Identify which cell holds the provided text, then report its [x, y] central coordinate. 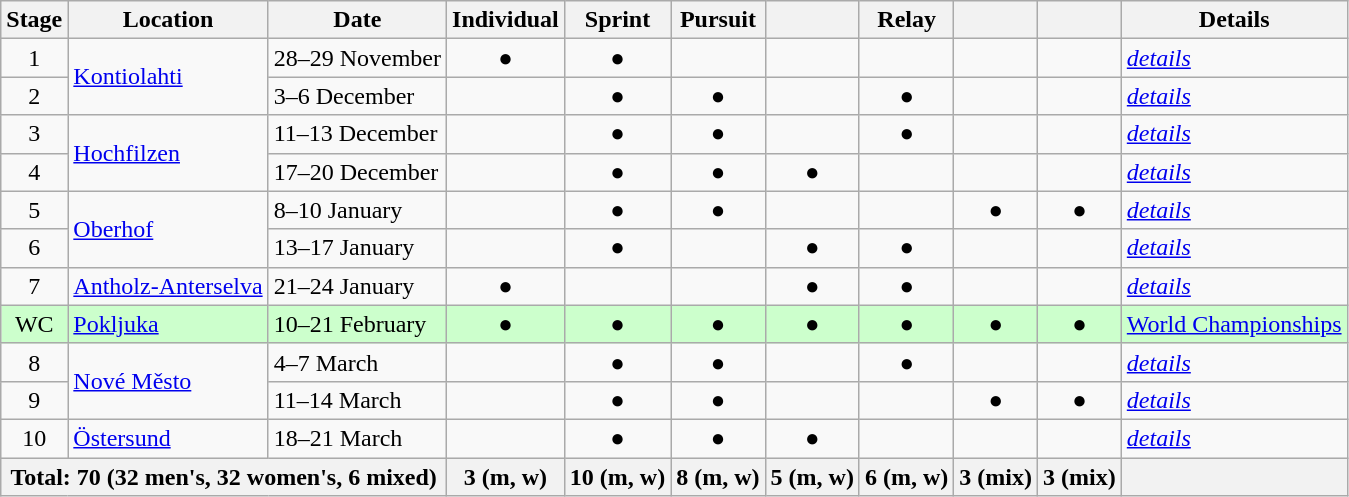
Details [1234, 20]
Nové Město [168, 381]
Kontiolahti [168, 77]
Stage [34, 20]
10–21 February [357, 324]
6 (m, w) [906, 477]
8 [34, 362]
WC [34, 324]
3 [34, 134]
28–29 November [357, 58]
4–7 March [357, 362]
17–20 December [357, 172]
Oberhof [168, 229]
Östersund [168, 438]
7 [34, 286]
Location [168, 20]
13–17 January [357, 248]
8 (m, w) [718, 477]
3 (m, w) [506, 477]
World Championships [1234, 324]
Individual [506, 20]
4 [34, 172]
21–24 January [357, 286]
5 (m, w) [812, 477]
6 [34, 248]
11–13 December [357, 134]
Hochfilzen [168, 153]
10 (m, w) [617, 477]
18–21 March [357, 438]
5 [34, 210]
Total: 70 (32 men's, 32 women's, 6 mixed) [224, 477]
1 [34, 58]
Relay [906, 20]
Pursuit [718, 20]
9 [34, 400]
11–14 March [357, 400]
Date [357, 20]
10 [34, 438]
Sprint [617, 20]
Antholz-Anterselva [168, 286]
3–6 December [357, 96]
Pokljuka [168, 324]
8–10 January [357, 210]
2 [34, 96]
